For the text-containing cell, return its midpoint in [x, y] coordinate format. 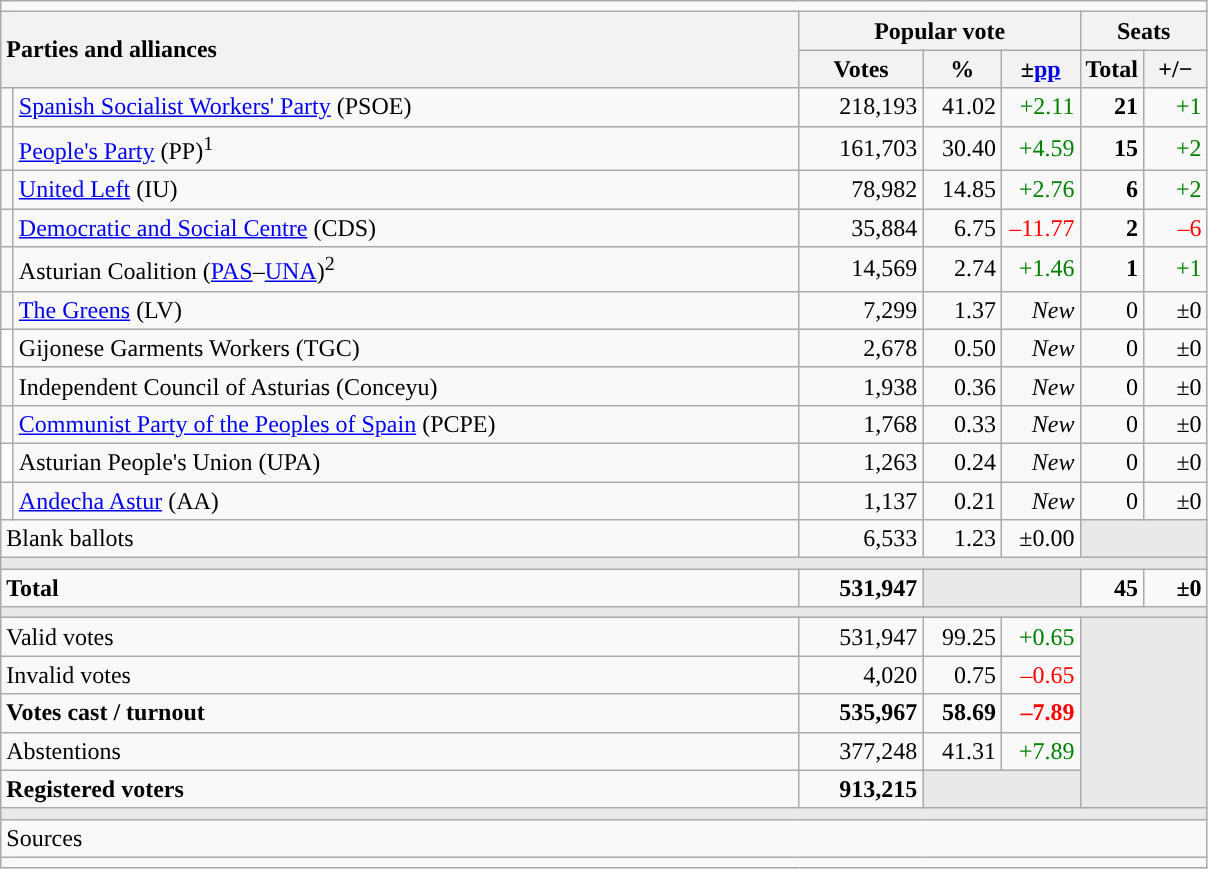
±pp [1040, 69]
0.50 [962, 348]
–7.89 [1040, 713]
78,982 [861, 190]
218,193 [861, 107]
0.36 [962, 386]
+1.46 [1040, 270]
15 [1112, 148]
14,569 [861, 270]
0.33 [962, 424]
United Left (IU) [406, 190]
35,884 [861, 228]
Independent Council of Asturias (Conceyu) [406, 386]
+7.89 [1040, 751]
1,938 [861, 386]
–11.77 [1040, 228]
2.74 [962, 270]
1,263 [861, 462]
Popular vote [940, 31]
Democratic and Social Centre (CDS) [406, 228]
0.24 [962, 462]
2,678 [861, 348]
913,215 [861, 789]
+/− [1176, 69]
377,248 [861, 751]
41.02 [962, 107]
Spanish Socialist Workers' Party (PSOE) [406, 107]
Registered voters [400, 789]
Sources [604, 838]
30.40 [962, 148]
45 [1112, 588]
2 [1112, 228]
±0.00 [1040, 539]
–6 [1176, 228]
Abstentions [400, 751]
6 [1112, 190]
1 [1112, 270]
41.31 [962, 751]
21 [1112, 107]
Parties and alliances [400, 50]
Seats [1144, 31]
58.69 [962, 713]
7,299 [861, 310]
Communist Party of the Peoples of Spain (PCPE) [406, 424]
+2.76 [1040, 190]
4,020 [861, 675]
% [962, 69]
Valid votes [400, 637]
–0.65 [1040, 675]
1,768 [861, 424]
1,137 [861, 501]
Invalid votes [400, 675]
0.21 [962, 501]
The Greens (LV) [406, 310]
6.75 [962, 228]
Asturian Coalition (PAS–UNA)2 [406, 270]
14.85 [962, 190]
Blank ballots [400, 539]
0.75 [962, 675]
1.23 [962, 539]
Asturian People's Union (UPA) [406, 462]
+2.11 [1040, 107]
161,703 [861, 148]
535,967 [861, 713]
1.37 [962, 310]
99.25 [962, 637]
6,533 [861, 539]
Votes cast / turnout [400, 713]
People's Party (PP)1 [406, 148]
+0.65 [1040, 637]
Andecha Astur (AA) [406, 501]
Votes [861, 69]
Gijonese Garments Workers (TGC) [406, 348]
+4.59 [1040, 148]
